Detect which cell encompasses the target text, then output its (x, y) center coordinate. 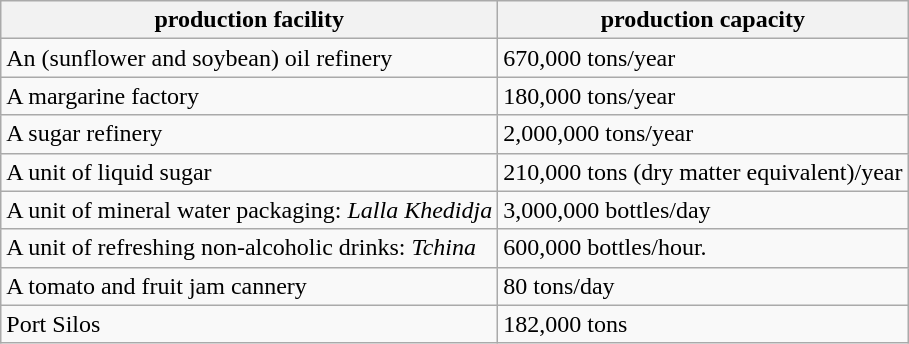
80 tons/day (703, 286)
A tomato and fruit jam cannery (250, 286)
182,000 tons (703, 324)
600,000 bottles/hour. (703, 248)
210,000 tons (dry matter equivalent)/year (703, 172)
A unit of refreshing non-alcoholic drinks: Tchina (250, 248)
2,000,000 tons/year (703, 134)
A margarine factory (250, 96)
A sugar refinery (250, 134)
An (sunflower and soybean) oil refinery (250, 58)
Port Silos (250, 324)
3,000,000 bottles/day (703, 210)
670,000 tons/year (703, 58)
A unit of liquid sugar (250, 172)
production facility (250, 20)
production capacity (703, 20)
180,000 tons/year (703, 96)
A unit of mineral water packaging: Lalla Khedidja (250, 210)
